Capture the cell that displays the provided text and extract its [x, y] central coordinate. 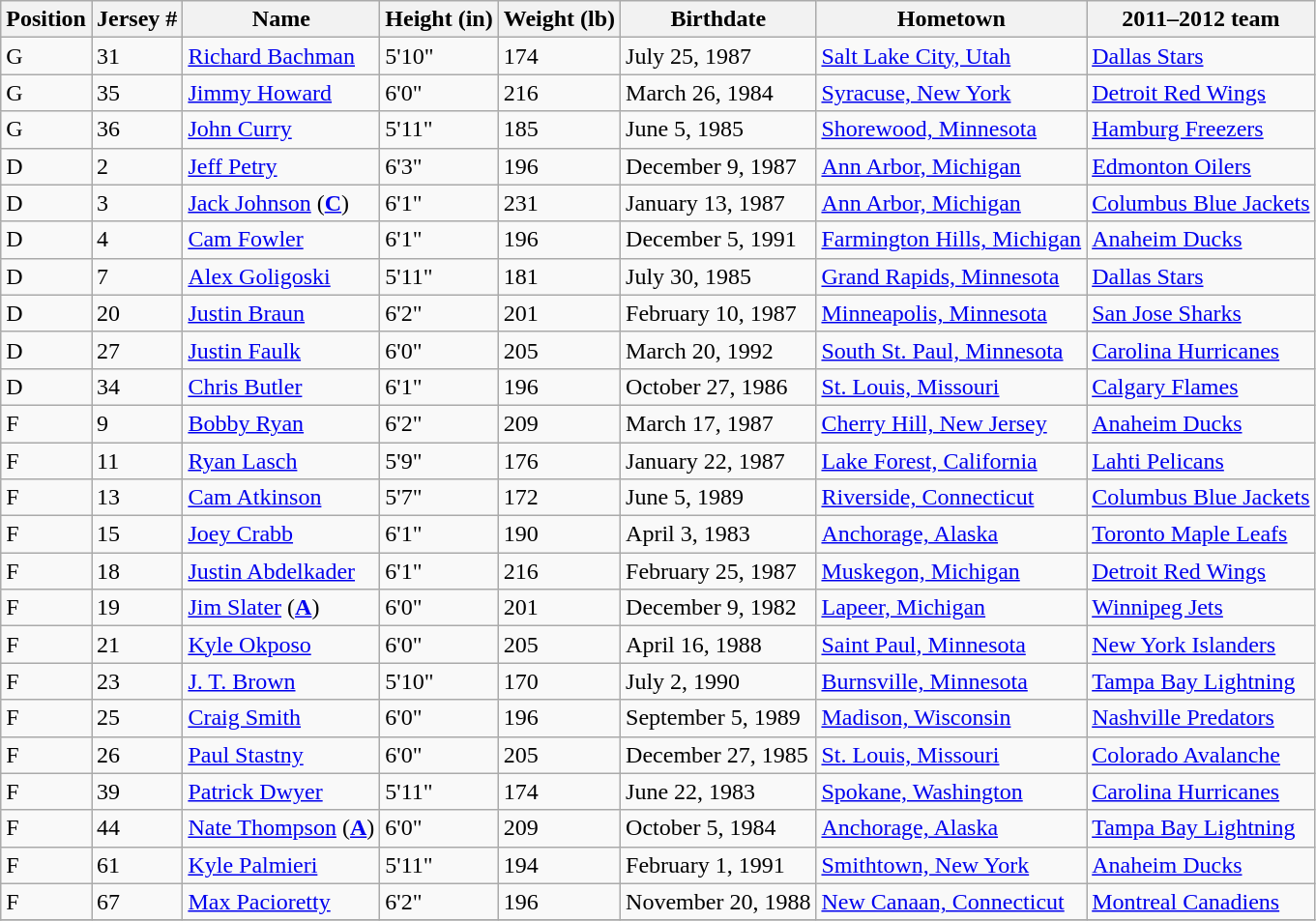
Nate Thompson (A) [281, 828]
Cam Atkinson [281, 498]
Edmonton Oilers [1201, 166]
June 5, 1985 [718, 130]
Grand Rapids, Minnesota [951, 276]
26 [136, 755]
Colorado Avalanche [1201, 755]
October 5, 1984 [718, 828]
2011–2012 team [1201, 19]
Nashville Predators [1201, 718]
Justin Abdelkader [281, 571]
Syracuse, New York [951, 93]
Salt Lake City, Utah [951, 56]
February 1, 1991 [718, 865]
Lapeer, Michigan [951, 608]
Patrick Dwyer [281, 791]
Cam Fowler [281, 240]
Shorewood, Minnesota [951, 130]
194 [559, 865]
March 17, 1987 [718, 423]
January 22, 1987 [718, 461]
190 [559, 534]
Riverside, Connecticut [951, 498]
Justin Braun [281, 313]
Muskegon, Michigan [951, 571]
December 9, 1987 [718, 166]
27 [136, 350]
Richard Bachman [281, 56]
67 [136, 902]
Alex Goligoski [281, 276]
March 20, 1992 [718, 350]
Lake Forest, California [951, 461]
Height (in) [439, 19]
Toronto Maple Leafs [1201, 534]
34 [136, 387]
Farmington Hills, Michigan [951, 240]
Bobby Ryan [281, 423]
Calgary Flames [1201, 387]
December 9, 1982 [718, 608]
July 2, 1990 [718, 681]
February 10, 1987 [718, 313]
Craig Smith [281, 718]
Max Pacioretty [281, 902]
Hamburg Freezers [1201, 130]
5'7" [439, 498]
Weight (lb) [559, 19]
June 22, 1983 [718, 791]
Kyle Okposo [281, 645]
20 [136, 313]
Burnsville, Minnesota [951, 681]
231 [559, 203]
Lahti Pelicans [1201, 461]
39 [136, 791]
13 [136, 498]
December 27, 1985 [718, 755]
April 16, 1988 [718, 645]
J. T. Brown [281, 681]
April 3, 1983 [718, 534]
5'9" [439, 461]
Paul Stastny [281, 755]
Justin Faulk [281, 350]
Position [46, 19]
185 [559, 130]
Birthdate [718, 19]
November 20, 1988 [718, 902]
New Canaan, Connecticut [951, 902]
6'3" [439, 166]
South St. Paul, Minnesota [951, 350]
23 [136, 681]
Cherry Hill, New Jersey [951, 423]
Chris Butler [281, 387]
31 [136, 56]
Jim Slater (A) [281, 608]
4 [136, 240]
170 [559, 681]
Ryan Lasch [281, 461]
2 [136, 166]
March 26, 1984 [718, 93]
July 25, 1987 [718, 56]
Spokane, Washington [951, 791]
Smithtown, New York [951, 865]
Joey Crabb [281, 534]
Jack Johnson (C) [281, 203]
3 [136, 203]
Name [281, 19]
9 [136, 423]
44 [136, 828]
September 5, 1989 [718, 718]
15 [136, 534]
June 5, 1989 [718, 498]
Jersey # [136, 19]
35 [136, 93]
October 27, 1986 [718, 387]
7 [136, 276]
19 [136, 608]
25 [136, 718]
New York Islanders [1201, 645]
February 25, 1987 [718, 571]
181 [559, 276]
172 [559, 498]
December 5, 1991 [718, 240]
January 13, 1987 [718, 203]
Jeff Petry [281, 166]
18 [136, 571]
Saint Paul, Minnesota [951, 645]
36 [136, 130]
Jimmy Howard [281, 93]
San Jose Sharks [1201, 313]
176 [559, 461]
Kyle Palmieri [281, 865]
Minneapolis, Minnesota [951, 313]
Madison, Wisconsin [951, 718]
Hometown [951, 19]
July 30, 1985 [718, 276]
61 [136, 865]
21 [136, 645]
Winnipeg Jets [1201, 608]
11 [136, 461]
John Curry [281, 130]
Montreal Canadiens [1201, 902]
